Determine the [x, y] coordinate at the center of the cell enclosing the given text.  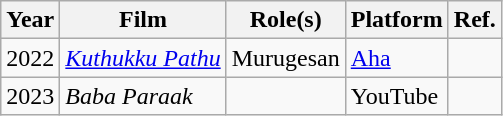
Year [30, 20]
YouTube [396, 96]
Baba Paraak [143, 96]
Film [143, 20]
Kuthukku Pathu [143, 58]
Aha [396, 58]
2022 [30, 58]
Murugesan [286, 58]
Platform [396, 20]
2023 [30, 96]
Ref. [474, 20]
Role(s) [286, 20]
